Identify which cell holds the provided text, then report its (x, y) central coordinate. 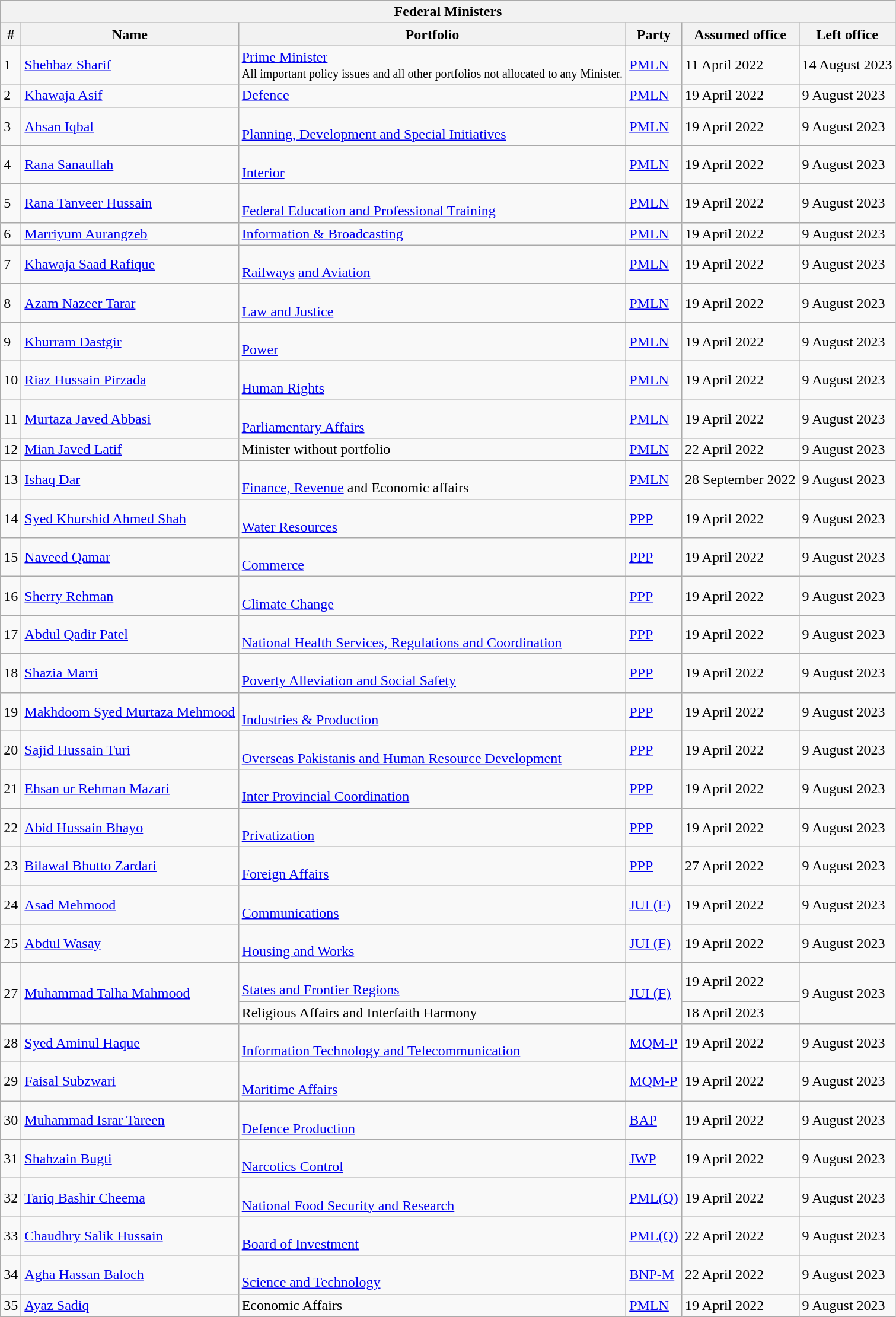
16 (11, 596)
Riaz Hussain Pirzada (130, 380)
Inter Provincial Coordination (432, 789)
Finance, Revenue and Economic affairs (432, 481)
28 September 2022 (740, 481)
Syed Aminul Haque (130, 1043)
Housing and Works (432, 943)
23 (11, 866)
Shazia Marri (130, 673)
Water Resources (432, 518)
35 (11, 1305)
Overseas Pakistanis and Human Resource Development (432, 750)
20 (11, 750)
9 (11, 342)
Power (432, 342)
Defence Production (432, 1120)
Planning, Development and Special Initiatives (432, 126)
Syed Khurshid Ahmed Shah (130, 518)
Board of Investment (432, 1236)
3 (11, 126)
Party (654, 34)
4 (11, 165)
30 (11, 1120)
Khawaja Saad Rafique (130, 265)
Sherry Rehman (130, 596)
29 (11, 1082)
2 (11, 96)
8 (11, 303)
21 (11, 789)
15 (11, 558)
Tariq Bashir Cheema (130, 1197)
Muhammad Talha Mahmood (130, 993)
12 (11, 450)
Climate Change (432, 596)
32 (11, 1197)
33 (11, 1236)
Shahzain Bugti (130, 1159)
Human Rights (432, 380)
National Food Security and Research (432, 1197)
Makhdoom Syed Murtaza Mehmood (130, 712)
Left office (847, 34)
Maritime Affairs (432, 1082)
Portfolio (432, 34)
Parliamentary Affairs (432, 419)
Prime MinisterAll important policy issues and all other portfolios not allocated to any Minister. (432, 65)
10 (11, 380)
24 (11, 904)
Communications (432, 904)
JWP (654, 1159)
Murtaza Javed Abbasi (130, 419)
Economic Affairs (432, 1305)
27 (11, 993)
Minister without portfolio (432, 450)
18 (11, 673)
Sajid Hussain Turi (130, 750)
Foreign Affairs (432, 866)
Religious Affairs and Interfaith Harmony (432, 1013)
Ahsan Iqbal (130, 126)
11 (11, 419)
Narcotics Control (432, 1159)
6 (11, 234)
5 (11, 203)
Khawaja Asif (130, 96)
Shehbaz Sharif (130, 65)
17 (11, 635)
1 (11, 65)
Ayaz Sadiq (130, 1305)
Federal Ministers (448, 12)
Name (130, 34)
States and Frontier Regions (432, 981)
14 (11, 518)
Railways and Aviation (432, 265)
Poverty Alleviation and Social Safety (432, 673)
Asad Mehmood (130, 904)
Chaudhry Salik Hussain (130, 1236)
22 (11, 827)
Naveed Qamar (130, 558)
Muhammad Israr Tareen (130, 1120)
Marriyum Aurangzeb (130, 234)
Agha Hassan Baloch (130, 1274)
Faisal Subzwari (130, 1082)
BAP (654, 1120)
Science and Technology (432, 1274)
National Health Services, Regulations and Coordination (432, 635)
Privatization (432, 827)
Federal Education and Professional Training (432, 203)
Defence (432, 96)
Industries & Production (432, 712)
Information & Broadcasting (432, 234)
27 April 2022 (740, 866)
Abid Hussain Bhayo (130, 827)
31 (11, 1159)
19 (11, 712)
Abdul Qadir Patel (130, 635)
Khurram Dastgir (130, 342)
Rana Tanveer Hussain (130, 203)
7 (11, 265)
Ishaq Dar (130, 481)
34 (11, 1274)
Rana Sanaullah (130, 165)
Law and Justice (432, 303)
25 (11, 943)
Mian Javed Latif (130, 450)
Abdul Wasay (130, 943)
11 April 2022 (740, 65)
# (11, 34)
Azam Nazeer Tarar (130, 303)
BNP-M (654, 1274)
Information Technology and Telecommunication (432, 1043)
Commerce (432, 558)
18 April 2023 (740, 1013)
13 (11, 481)
Bilawal Bhutto Zardari (130, 866)
Interior (432, 165)
Assumed office (740, 34)
14 August 2023 (847, 65)
28 (11, 1043)
Ehsan ur Rehman Mazari (130, 789)
